Capture the cell that displays the provided text and extract its (x, y) central coordinate. 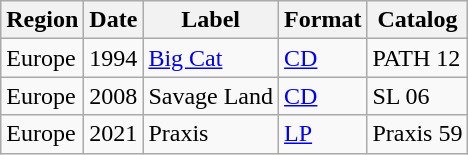
Region (42, 20)
Savage Land (211, 96)
LP (323, 134)
Praxis 59 (418, 134)
Big Cat (211, 58)
Praxis (211, 134)
2008 (114, 96)
1994 (114, 58)
Date (114, 20)
Catalog (418, 20)
SL 06 (418, 96)
Label (211, 20)
Format (323, 20)
PATH 12 (418, 58)
2021 (114, 134)
